Return (X, Y) of the center of cell containing provided text 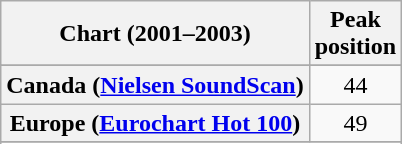
44 (355, 85)
Canada (Nielsen SoundScan) (155, 85)
49 (355, 123)
Peakposition (355, 34)
Chart (2001–2003) (155, 34)
Europe (Eurochart Hot 100) (155, 123)
